Search for the cell housing the specified text and yield its (x, y) center coordinate. 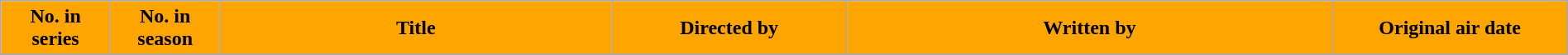
Written by (1090, 28)
Title (416, 28)
Directed by (729, 28)
No. inseries (56, 28)
No. inseason (165, 28)
Original air date (1450, 28)
